Provide the (x, y) coordinate of the cell's center where the given text is located.  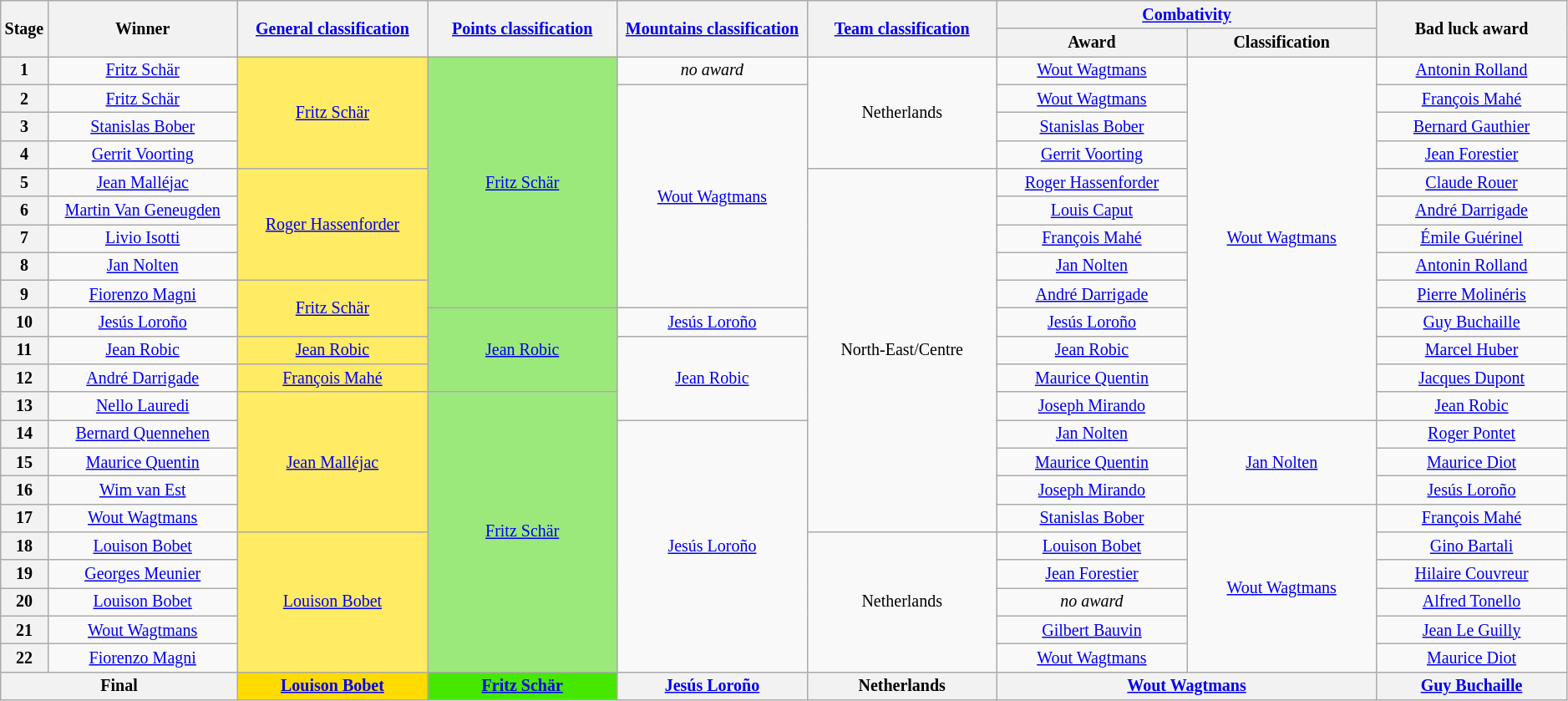
Combativity (1186, 15)
17 (24, 518)
Marcel Huber (1472, 351)
22 (24, 658)
4 (24, 154)
14 (24, 434)
Team classification (902, 28)
General classification (332, 28)
11 (24, 351)
5 (24, 182)
Livio Isotti (142, 239)
Émile Guérinel (1472, 239)
12 (24, 378)
Award (1091, 43)
8 (24, 266)
Points classification (523, 28)
10 (24, 323)
3 (24, 127)
Claude Rouer (1472, 182)
21 (24, 630)
Classification (1281, 43)
Bad luck award (1472, 28)
Hilaire Couvreur (1472, 573)
15 (24, 463)
Martin Van Geneugden (142, 211)
Alfred Tonello (1472, 602)
Jean Le Guilly (1472, 630)
18 (24, 546)
9 (24, 294)
Louis Caput (1091, 211)
Pierre Molinéris (1472, 294)
16 (24, 490)
Jacques Dupont (1472, 378)
Bernard Quennehen (142, 434)
Stage (24, 28)
North-East/Centre (902, 351)
Winner (142, 28)
Final (119, 685)
2 (24, 99)
Mountains classification (712, 28)
Nello Lauredi (142, 406)
Roger Pontet (1472, 434)
20 (24, 602)
Gilbert Bauvin (1091, 630)
6 (24, 211)
Gino Bartali (1472, 546)
Georges Meunier (142, 573)
7 (24, 239)
1 (24, 70)
Wim van Est (142, 490)
19 (24, 573)
Bernard Gauthier (1472, 127)
13 (24, 406)
